Detect which cell encompasses the target text, then output its (x, y) center coordinate. 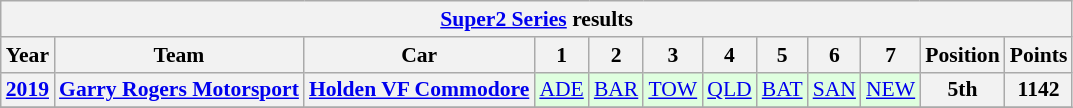
BAR (616, 90)
1142 (1039, 90)
6 (834, 55)
2 (616, 55)
3 (672, 55)
Super2 Series results (537, 19)
NEW (890, 90)
QLD (729, 90)
Position (962, 55)
4 (729, 55)
5th (962, 90)
SAN (834, 90)
Points (1039, 55)
ADE (561, 90)
Team (179, 55)
BAT (782, 90)
Garry Rogers Motorsport (179, 90)
Holden VF Commodore (419, 90)
1 (561, 55)
2019 (28, 90)
5 (782, 55)
Year (28, 55)
7 (890, 55)
Car (419, 55)
TOW (672, 90)
